Capture the cell that displays the provided text and extract its [X, Y] central coordinate. 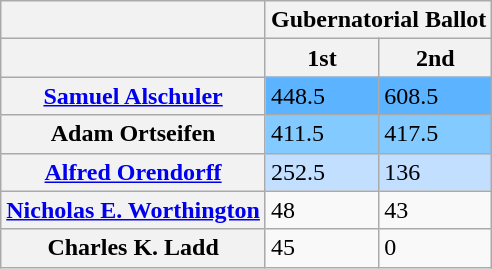
Adam Ortseifen [134, 134]
136 [436, 172]
45 [322, 248]
Samuel Alschuler [134, 96]
1st [322, 58]
Alfred Orendorff [134, 172]
0 [436, 248]
608.5 [436, 96]
448.5 [322, 96]
411.5 [322, 134]
Gubernatorial Ballot [378, 20]
48 [322, 210]
Nicholas E. Worthington [134, 210]
417.5 [436, 134]
43 [436, 210]
Charles K. Ladd [134, 248]
252.5 [322, 172]
2nd [436, 58]
